Search for the cell housing the specified text and yield its [x, y] center coordinate. 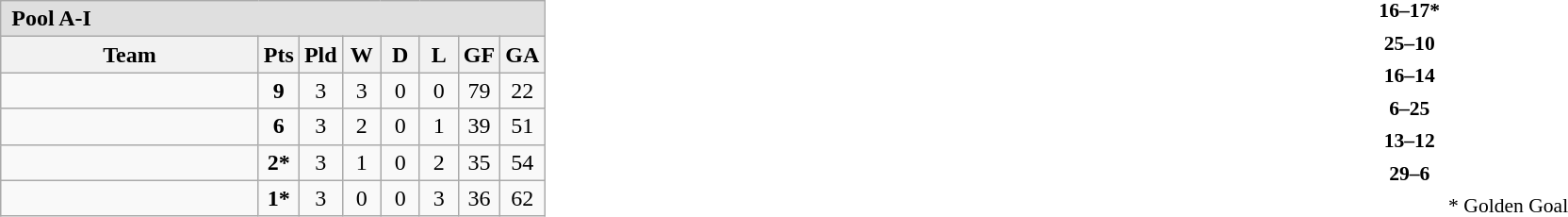
25–10 [1410, 43]
16–14 [1410, 76]
35 [479, 162]
6–25 [1410, 108]
51 [522, 126]
GF [479, 55]
Pool A-I [273, 19]
Team [130, 55]
13–12 [1410, 142]
2* [279, 162]
39 [479, 126]
54 [522, 162]
22 [522, 91]
Pts [279, 55]
36 [479, 198]
D [400, 55]
6 [279, 126]
9 [279, 91]
79 [479, 91]
W [362, 55]
29–6 [1410, 174]
1* [279, 198]
62 [522, 198]
L [439, 55]
Pld [320, 55]
GA [522, 55]
